Return the [x, y] coordinate for the center point of the cell that contains the specified text.  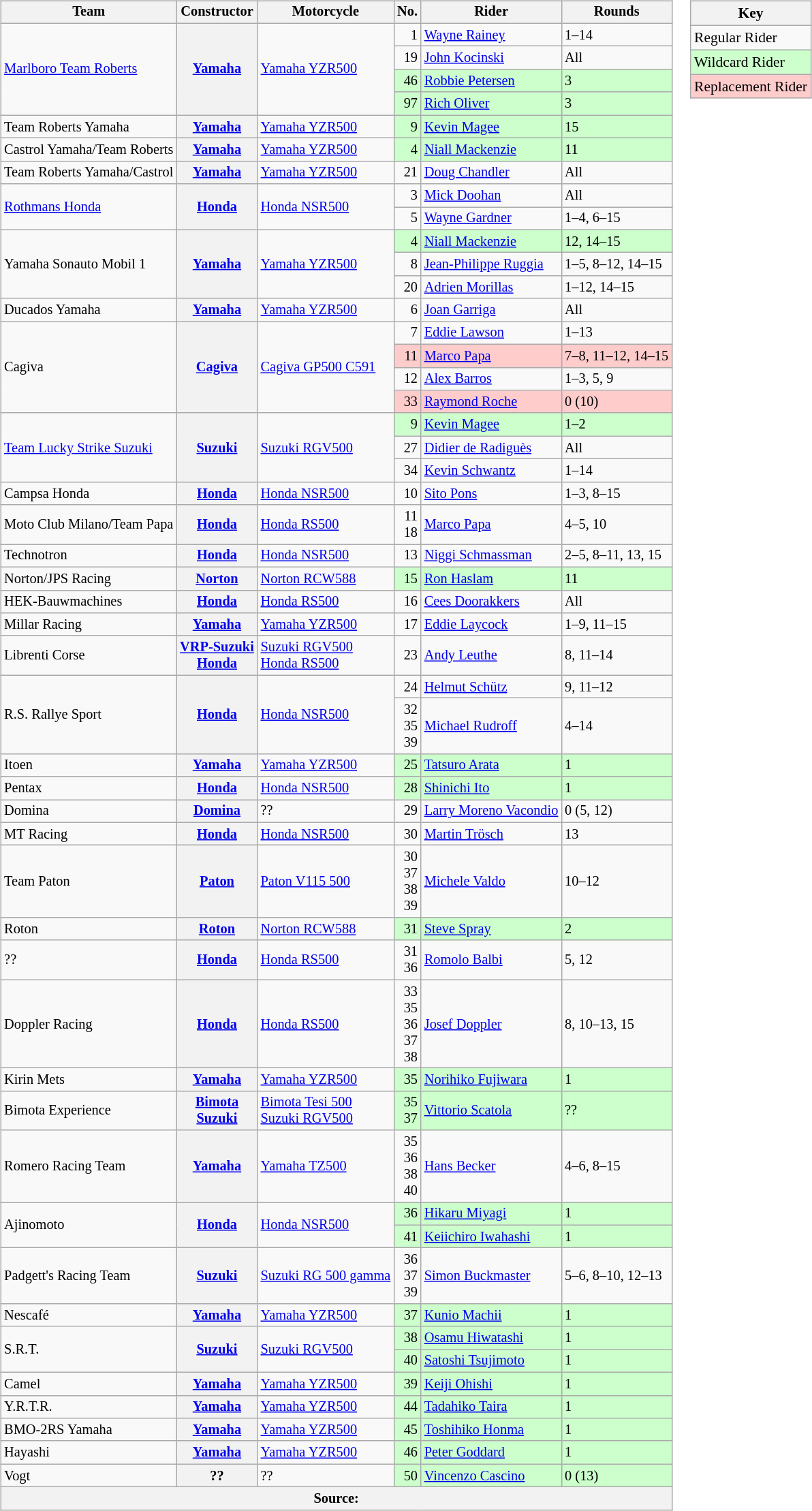
28 [407, 788]
Paton V115 500 [326, 882]
35 [407, 1080]
8 [407, 264]
Raymond Roche [491, 402]
1–3, 8–15 [616, 493]
Andy Leuthe [491, 655]
0 (10) [616, 402]
Doppler Racing [89, 1024]
34 [407, 471]
Marlboro Team Roberts [89, 69]
7 [407, 333]
7–8, 11–12, 14–15 [616, 356]
24 [407, 687]
Suzuki RG 500 gamma [326, 1276]
Didier de Radiguès [491, 448]
30373839 [407, 882]
4–5, 10 [616, 525]
R.S. Rallye Sport [89, 714]
Paton [217, 882]
Castrol Yamaha/Team Roberts [89, 150]
Technotron [89, 556]
3136 [407, 960]
Alex Barros [491, 379]
Source: [337, 1499]
9, 11–12 [616, 687]
Nescafé [89, 1315]
Kirin Mets [89, 1080]
1–12, 14–15 [616, 287]
1–9, 11–15 [616, 625]
1–3, 5, 9 [616, 379]
Team Roberts Yamaha/Castrol [89, 172]
45 [407, 1430]
23 [407, 655]
Hayashi [89, 1452]
Toshihiko Honma [491, 1430]
Osamu Hiwatashi [491, 1338]
40 [407, 1361]
Jean-Philippe Ruggia [491, 264]
Padgett's Racing Team [89, 1276]
Eddie Laycock [491, 625]
Shinichi Ito [491, 788]
1–13 [616, 333]
363739 [407, 1276]
4–6, 8–15 [616, 1166]
Ajinomoto [89, 1225]
Sito Pons [491, 493]
Kunio Machii [491, 1315]
Replacement Rider [751, 87]
Robbie Petersen [491, 81]
Team Lucky Strike Suzuki [89, 447]
Ducados Yamaha [89, 310]
Y.R.T.R. [89, 1407]
25 [407, 765]
21 [407, 172]
No. [407, 12]
Peter Goddard [491, 1452]
30 [407, 834]
Camel [89, 1384]
Moto Club Milano/Team Papa [89, 525]
Wayne Rainey [491, 35]
Librenti Corse [89, 655]
Rounds [616, 12]
Rich Oliver [491, 104]
27 [407, 448]
20 [407, 287]
36 [407, 1214]
S.R.T. [89, 1349]
Millar Racing [89, 625]
Wayne Gardner [491, 219]
8, 11–14 [616, 655]
0 (13) [616, 1476]
17 [407, 625]
16 [407, 602]
Michael Rudroff [491, 726]
Martin Trösch [491, 834]
BimotaSuzuki [217, 1110]
MT Racing [89, 834]
0 (5, 12) [616, 811]
6 [407, 310]
Motorcycle [326, 12]
Hikaru Miyagi [491, 1214]
4–14 [616, 726]
Adrien Morillas [491, 287]
8, 10–13, 15 [616, 1024]
33 [407, 402]
12, 14–15 [616, 241]
Key [751, 14]
Josef Doppler [491, 1024]
John Kocinski [491, 58]
3537 [407, 1110]
1–2 [616, 424]
Michele Valdo [491, 882]
Satoshi Tsujimoto [491, 1361]
2 [616, 929]
38 [407, 1338]
Yamaha TZ500 [326, 1166]
Larry Moreno Vacondio [491, 811]
Regular Rider [751, 37]
Pentax [89, 788]
Niggi Schmassman [491, 556]
Itoen [89, 765]
Tadahiko Taira [491, 1407]
39 [407, 1384]
Joan Garriga [491, 310]
Yamaha Sonauto Mobil 1 [89, 264]
VRP-SuzukiHonda [217, 655]
Keiji Ohishi [491, 1384]
35363840 [407, 1166]
Cees Doorakkers [491, 602]
Team Paton [89, 882]
1–5, 8–12, 14–15 [616, 264]
Bimota Experience [89, 1110]
Norton [217, 578]
Steve Spray [491, 929]
31 [407, 929]
1118 [407, 525]
Vogt [89, 1476]
Team Roberts Yamaha [89, 127]
Vittorio Scatola [491, 1110]
Romolo Balbi [491, 960]
29 [407, 811]
Cagiva GP500 C591 [326, 368]
1–4, 6–15 [616, 219]
Wildcard Rider [751, 62]
19 [407, 58]
323539 [407, 726]
Bimota Tesi 500Suzuki RGV500 [326, 1110]
Ron Haslam [491, 578]
44 [407, 1407]
5–6, 8–10, 12–13 [616, 1276]
50 [407, 1476]
Simon Buckmaster [491, 1276]
Eddie Lawson [491, 333]
97 [407, 104]
41 [407, 1236]
37 [407, 1315]
Tatsuro Arata [491, 765]
2–5, 8–11, 13, 15 [616, 556]
Kevin Schwantz [491, 471]
Hans Becker [491, 1166]
12 [407, 379]
Keiichiro Iwahashi [491, 1236]
Team [89, 12]
Romero Racing Team [89, 1166]
BMO-2RS Yamaha [89, 1430]
Helmut Schütz [491, 687]
Constructor [217, 12]
Vincenzo Cascino [491, 1476]
3335363738 [407, 1024]
Mick Doohan [491, 196]
Suzuki RGV500Honda RS500 [326, 655]
Rider [491, 12]
5, 12 [616, 960]
Norton/JPS Racing [89, 578]
5 [407, 219]
Norihiko Fujiwara [491, 1080]
Rothmans Honda [89, 207]
10 [407, 493]
Campsa Honda [89, 493]
Doug Chandler [491, 172]
10–12 [616, 882]
HEK-Bauwmachines [89, 602]
